Extract the (X, Y) coordinate from the center of the cell holding the provided text.  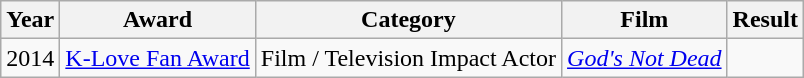
Category (408, 20)
Film / Television Impact Actor (408, 58)
Result (765, 20)
Award (158, 20)
Year (30, 20)
Film (645, 20)
2014 (30, 58)
K-Love Fan Award (158, 58)
God's Not Dead (645, 58)
